Return the [x, y] coordinate for the center point of the cell that contains the specified text.  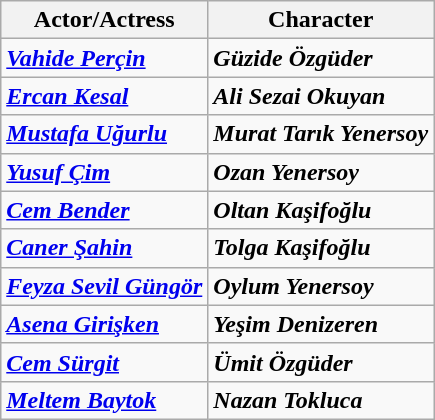
Nazan Tokluca [321, 400]
Oltan Kaşifoğlu [321, 210]
Güzide Özgüder [321, 58]
Ali Sezai Okuyan [321, 96]
Ümit Özgüder [321, 362]
Asena Girişken [104, 324]
Caner Şahin [104, 248]
Vahide Perçin [104, 58]
Meltem Baytok [104, 400]
Murat Tarık Yenersoy [321, 134]
Ozan Yenersoy [321, 172]
Yusuf Çim [104, 172]
Character [321, 20]
Cem Bender [104, 210]
Oylum Yenersoy [321, 286]
Ercan Kesal [104, 96]
Actor/Actress [104, 20]
Tolga Kaşifoğlu [321, 248]
Mustafa Uğurlu [104, 134]
Feyza Sevil Güngör [104, 286]
Cem Sürgit [104, 362]
Yeşim Denizeren [321, 324]
